Detect which cell encompasses the target text, then output its [x, y] center coordinate. 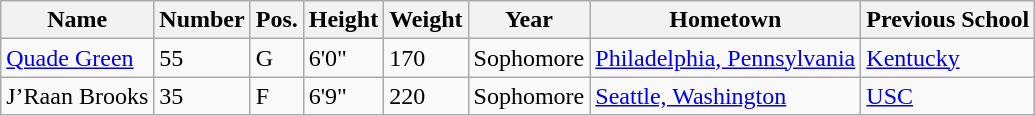
Hometown [726, 20]
Philadelphia, Pennsylvania [726, 58]
G [276, 58]
170 [426, 58]
Weight [426, 20]
6'9" [343, 96]
55 [202, 58]
Previous School [948, 20]
Height [343, 20]
Name [78, 20]
USC [948, 96]
Quade Green [78, 58]
6'0" [343, 58]
F [276, 96]
J’Raan Brooks [78, 96]
Pos. [276, 20]
220 [426, 96]
Number [202, 20]
Year [529, 20]
35 [202, 96]
Seattle, Washington [726, 96]
Kentucky [948, 58]
